Return [x, y] of the center of cell containing provided text 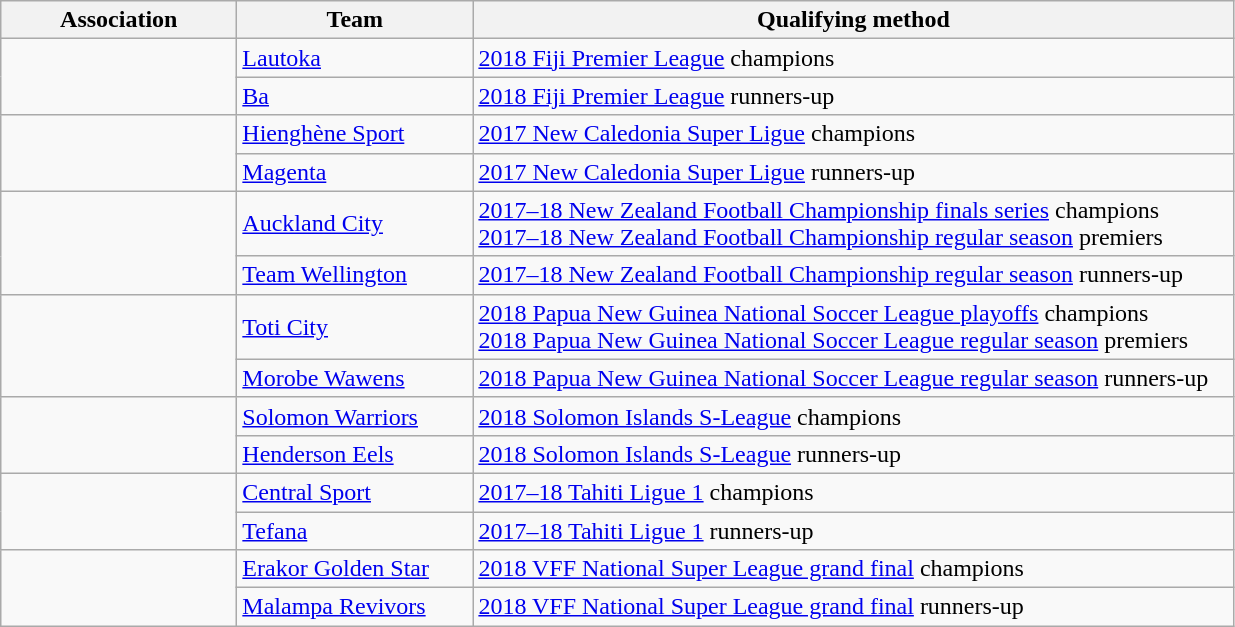
Team [355, 20]
Morobe Wawens [355, 378]
Auckland City [355, 224]
2018 VFF National Super League grand final champions [854, 569]
Magenta [355, 172]
2018 Papua New Guinea National Soccer League playoffs champions2018 Papua New Guinea National Soccer League regular season premiers [854, 326]
Tefana [355, 531]
Henderson Eels [355, 454]
2017 New Caledonia Super Ligue runners-up [854, 172]
Solomon Warriors [355, 416]
Toti City [355, 326]
2018 Fiji Premier League champions [854, 58]
Hienghène Sport [355, 134]
2018 Papua New Guinea National Soccer League regular season runners-up [854, 378]
2018 Fiji Premier League runners-up [854, 96]
2017–18 New Zealand Football Championship finals series champions2017–18 New Zealand Football Championship regular season premiers [854, 224]
2017–18 Tahiti Ligue 1 champions [854, 492]
Erakor Golden Star [355, 569]
Team Wellington [355, 275]
Lautoka [355, 58]
Association [119, 20]
Central Sport [355, 492]
Ba [355, 96]
2018 Solomon Islands S-League runners-up [854, 454]
2018 Solomon Islands S-League champions [854, 416]
2018 VFF National Super League grand final runners-up [854, 607]
Qualifying method [854, 20]
2017 New Caledonia Super Ligue champions [854, 134]
2017–18 New Zealand Football Championship regular season runners-up [854, 275]
2017–18 Tahiti Ligue 1 runners-up [854, 531]
Malampa Revivors [355, 607]
